Return the (X, Y) coordinate for the center point of the cell that contains the specified text.  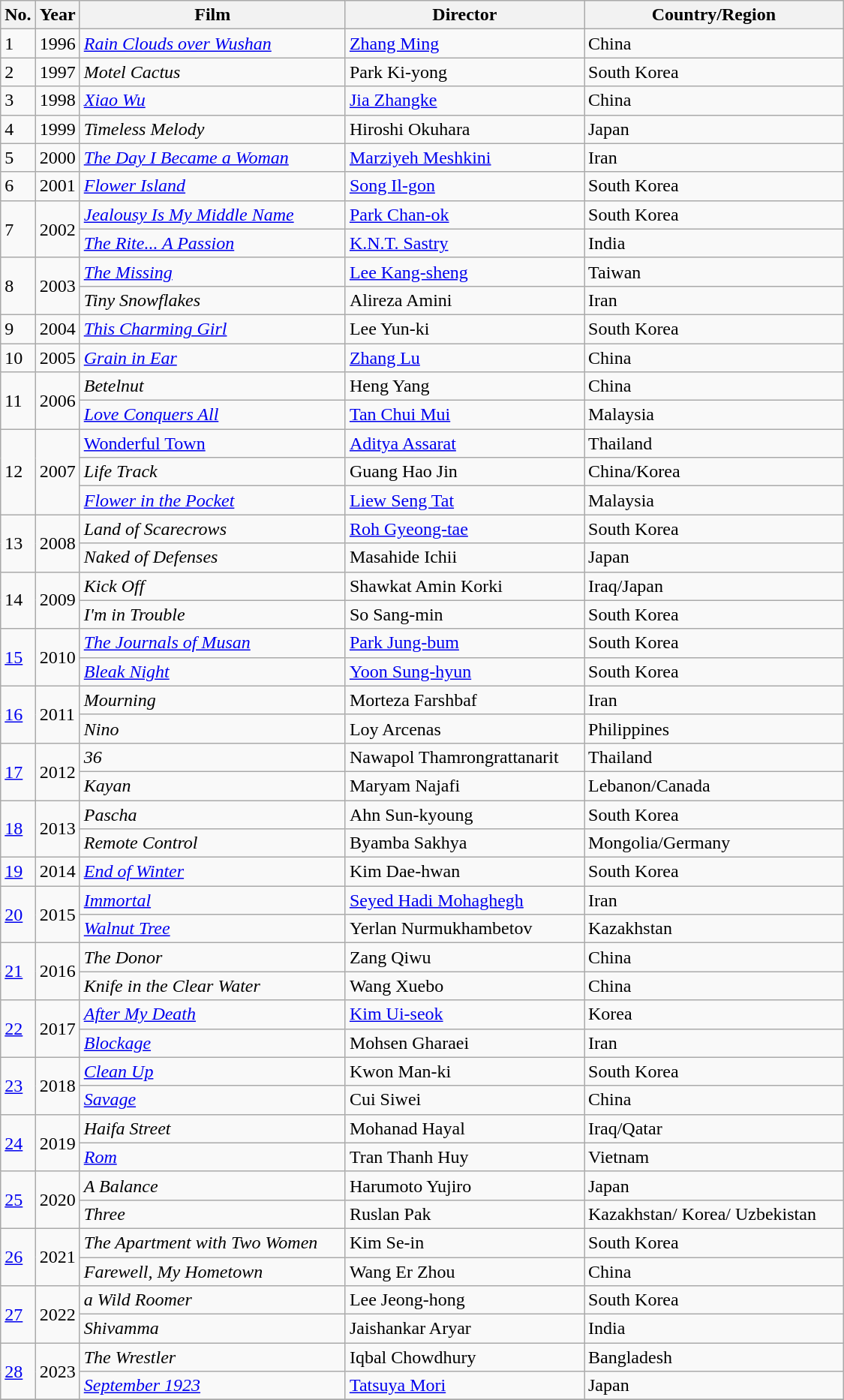
Director (464, 15)
Nawapol Thamrongrattanarit (464, 757)
27 (18, 1314)
Yerlan Nurmukhambetov (464, 929)
Zang Qiwu (464, 957)
September 1923 (212, 1386)
2 (18, 72)
2016 (57, 972)
25 (18, 1200)
2009 (57, 600)
Nino (212, 729)
The Day I Became a Woman (212, 158)
2011 (57, 714)
5 (18, 158)
Savage (212, 1100)
Philippines (713, 729)
Kick Off (212, 586)
Motel Cactus (212, 72)
Masahide Ichii (464, 557)
Life Track (212, 472)
2003 (57, 286)
China/Korea (713, 472)
2004 (57, 329)
Land of Scarecrows (212, 529)
14 (18, 600)
The Rite... A Passion (212, 243)
21 (18, 972)
Clean Up (212, 1071)
Aditya Assarat (464, 443)
After My Death (212, 1014)
Ruslan Pak (464, 1214)
Timeless Melody (212, 129)
Ahn Sun-kyoung (464, 814)
2015 (57, 915)
End of Winter (212, 872)
Haifa Street (212, 1128)
Tatsuya Mori (464, 1386)
Vietnam (713, 1157)
Song Il-gon (464, 186)
This Charming Girl (212, 329)
2006 (57, 401)
Blockage (212, 1043)
2005 (57, 358)
Harumoto Yujiro (464, 1185)
2022 (57, 1314)
Zhang Lu (464, 358)
Rom (212, 1157)
The Apartment with Two Women (212, 1242)
Jealousy Is My Middle Name (212, 215)
The Journals of Musan (212, 643)
Knife in the Clear Water (212, 986)
2018 (57, 1086)
Iraq/Japan (713, 586)
Tran Thanh Huy (464, 1157)
I'm in Trouble (212, 614)
2023 (57, 1371)
Iqbal Chowdhury (464, 1357)
2008 (57, 543)
Guang Hao Jin (464, 472)
Wang Xuebo (464, 986)
7 (18, 229)
Bleak Night (212, 671)
Kim Dae-hwan (464, 872)
Shivamma (212, 1329)
6 (18, 186)
2001 (57, 186)
Pascha (212, 814)
Lee Kang-sheng (464, 272)
13 (18, 543)
17 (18, 771)
2010 (57, 657)
Year (57, 15)
15 (18, 657)
Park Chan-ok (464, 215)
Rain Clouds over Wushan (212, 44)
2013 (57, 828)
Park Ki-yong (464, 72)
24 (18, 1143)
2021 (57, 1257)
16 (18, 714)
2019 (57, 1143)
22 (18, 1029)
Jia Zhangke (464, 101)
Wonderful Town (212, 443)
Seyed Hadi Mohaghegh (464, 900)
Kim Ui-seok (464, 1014)
Shawkat Amin Korki (464, 586)
9 (18, 329)
Taiwan (713, 272)
Betelnut (212, 386)
Walnut Tree (212, 929)
20 (18, 915)
Lee Jeong-hong (464, 1300)
Film (212, 15)
18 (18, 828)
2002 (57, 229)
Flower Island (212, 186)
Lebanon/Canada (713, 786)
Lee Yun-ki (464, 329)
1999 (57, 129)
Marziyeh Meshkini (464, 158)
Park Jung-bum (464, 643)
1997 (57, 72)
Flower in the Pocket (212, 500)
11 (18, 401)
10 (18, 358)
4 (18, 129)
Three (212, 1214)
The Donor (212, 957)
23 (18, 1086)
Jaishankar Aryar (464, 1329)
2012 (57, 771)
The Wrestler (212, 1357)
Farewell, My Hometown (212, 1272)
Korea (713, 1014)
Country/Region (713, 15)
Kazakhstan/ Korea/ Uzbekistan (713, 1214)
19 (18, 872)
12 (18, 472)
No. (18, 15)
2014 (57, 872)
Grain in Ear (212, 358)
Wang Er Zhou (464, 1272)
Mourning (212, 700)
Tiny Snowflakes (212, 300)
Heng Yang (464, 386)
Roh Gyeong-tae (464, 529)
26 (18, 1257)
So Sang-min (464, 614)
Immortal (212, 900)
Mohsen Gharaei (464, 1043)
Cui Siwei (464, 1100)
The Missing (212, 272)
Naked of Defenses (212, 557)
Yoon Sung-hyun (464, 671)
36 (212, 757)
2020 (57, 1200)
Mohanad Hayal (464, 1128)
Iraq/Qatar (713, 1128)
1996 (57, 44)
Xiao Wu (212, 101)
Kayan (212, 786)
Zhang Ming (464, 44)
Alireza Amini (464, 300)
8 (18, 286)
Bangladesh (713, 1357)
Liew Seng Tat (464, 500)
Hiroshi Okuhara (464, 129)
Kwon Man-ki (464, 1071)
Tan Chui Mui (464, 415)
2000 (57, 158)
K.N.T. Sastry (464, 243)
Kazakhstan (713, 929)
Mongolia/Germany (713, 843)
Love Conquers All (212, 415)
Kim Se-in (464, 1242)
Byamba Sakhya (464, 843)
a Wild Roomer (212, 1300)
Maryam Najafi (464, 786)
28 (18, 1371)
1998 (57, 101)
Morteza Farshbaf (464, 700)
Remote Control (212, 843)
2007 (57, 472)
3 (18, 101)
1 (18, 44)
Loy Arcenas (464, 729)
2017 (57, 1029)
A Balance (212, 1185)
